Return the [x, y] coordinate for the center point of the cell that contains the specified text.  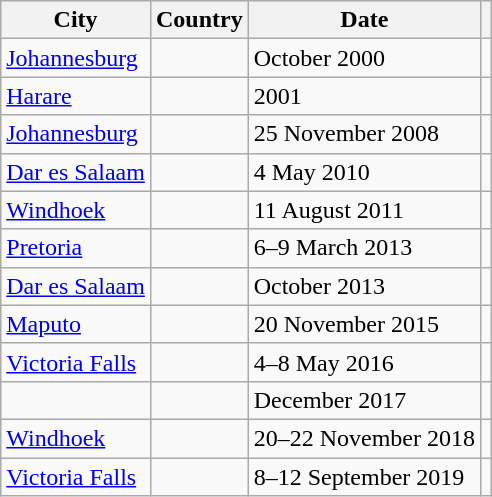
6–9 March 2013 [364, 248]
Harare [76, 96]
4–8 May 2016 [364, 362]
Pretoria [76, 248]
October 2013 [364, 286]
8–12 September 2019 [364, 477]
2001 [364, 96]
Date [364, 20]
25 November 2008 [364, 134]
October 2000 [364, 58]
11 August 2011 [364, 210]
City [76, 20]
20–22 November 2018 [364, 438]
December 2017 [364, 400]
20 November 2015 [364, 324]
Country [199, 20]
Maputo [76, 324]
4 May 2010 [364, 172]
